Return (x, y) of the center of cell containing provided text 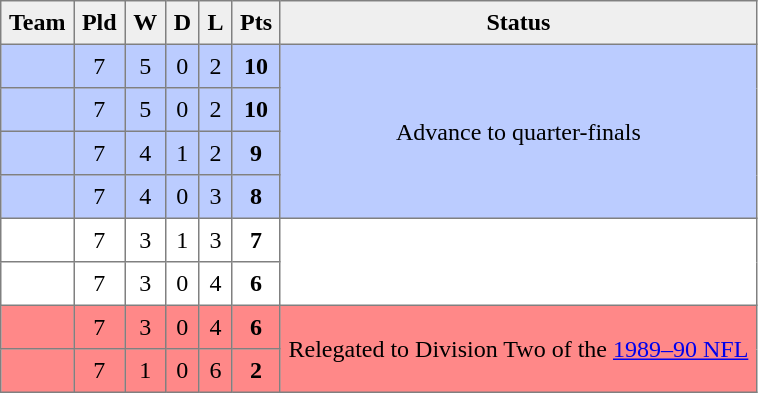
8 (256, 197)
Relegated to Division Two of the 1989–90 NFL (518, 348)
9 (256, 153)
W (145, 23)
Status (518, 23)
Advance to quarter-finals (518, 131)
Team (38, 23)
D (182, 23)
Pts (256, 23)
Pld (100, 23)
L (216, 23)
